Pinpoint the cell where the given text exists, returning its [x, y] midpoint coordinate. 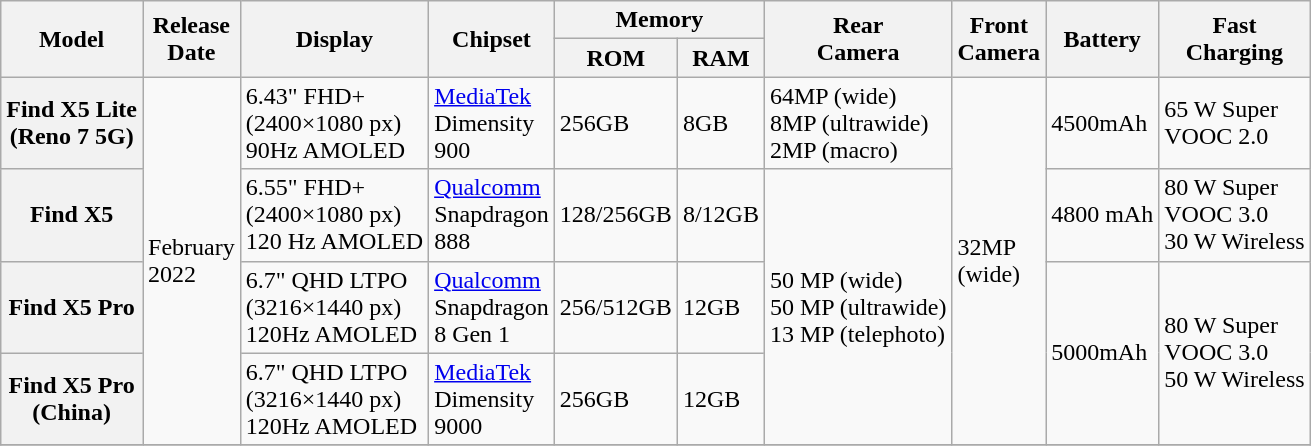
256/512GB [616, 307]
Qualcomm Snapdragon 888 [492, 215]
80 W Super VOOC 3.050 W Wireless [1234, 353]
50 MP (wide) 50 MP (ultrawide) 13 MP (telephoto) [858, 307]
Battery [1102, 39]
4500mAh [1102, 123]
8GB [720, 123]
Rear Camera [858, 39]
Display [334, 39]
Find X5 Lite (Reno 7 5G) [72, 123]
80 W Super VOOC 3.030 W Wireless [1234, 215]
8/12GB [720, 215]
6.43" FHD+ (2400×1080 px) 90Hz AMOLED [334, 123]
6.55" FHD+ (2400×1080 px) 120 Hz AMOLED [334, 215]
Qualcomm Snapdragon 8 Gen 1 [492, 307]
32MP (wide) [999, 261]
128/256GB [616, 215]
65 W SuperVOOC 2.0 [1234, 123]
Chipset [492, 39]
Find X5 [72, 215]
5000mAh [1102, 353]
Front Camera [999, 39]
Find X5 Pro [72, 307]
ROM [616, 58]
64MP (wide) 8MP (ultrawide) 2MP (macro) [858, 123]
Fast Charging [1234, 39]
MediaTek Dimensity 9000 [492, 399]
Release Date [191, 39]
MediaTek Dimensity 900 [492, 123]
RAM [720, 58]
Find X5 Pro(China) [72, 399]
4800 mAh [1102, 215]
Memory [659, 20]
Model [72, 39]
February 2022 [191, 261]
